Capture the cell that displays the provided text and extract its (X, Y) central coordinate. 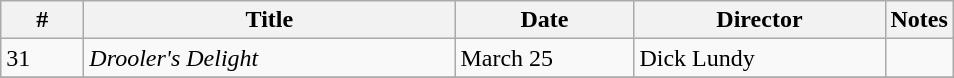
Dick Lundy (760, 58)
Notes (919, 20)
# (42, 20)
31 (42, 58)
Drooler's Delight (270, 58)
Title (270, 20)
Director (760, 20)
Date (544, 20)
March 25 (544, 58)
